Return the [X, Y] coordinate for the center point of the cell that contains the specified text.  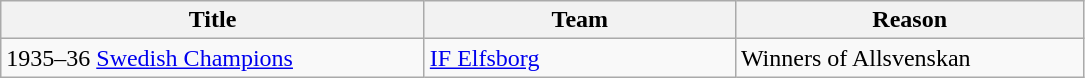
1935–36 Swedish Champions [213, 58]
Winners of Allsvenskan [910, 58]
Title [213, 20]
Reason [910, 20]
IF Elfsborg [580, 58]
Team [580, 20]
